Provide the (X, Y) coordinate of the cell's center where the given text is located.  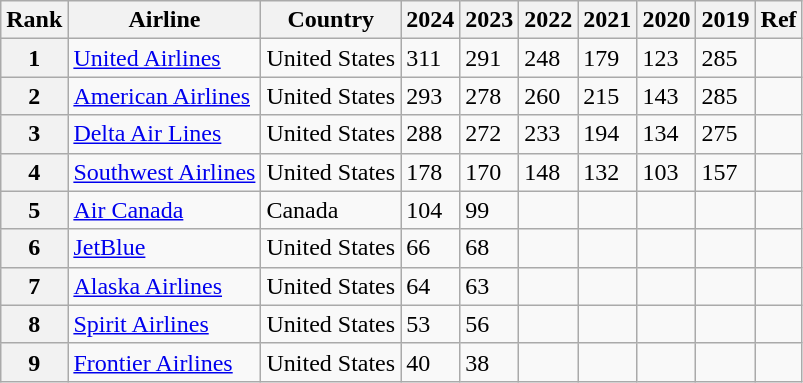
2 (34, 96)
United Airlines (164, 58)
Ref (778, 20)
260 (548, 96)
104 (430, 210)
Rank (34, 20)
4 (34, 172)
American Airlines (164, 96)
311 (430, 58)
JetBlue (164, 248)
3 (34, 134)
179 (608, 58)
Spirit Airlines (164, 324)
194 (608, 134)
248 (548, 58)
178 (430, 172)
Airline (164, 20)
103 (666, 172)
233 (548, 134)
6 (34, 248)
5 (34, 210)
134 (666, 134)
7 (34, 286)
275 (726, 134)
2021 (608, 20)
272 (490, 134)
2024 (430, 20)
Alaska Airlines (164, 286)
288 (430, 134)
56 (490, 324)
8 (34, 324)
2020 (666, 20)
215 (608, 96)
9 (34, 362)
40 (430, 362)
Air Canada (164, 210)
2023 (490, 20)
Frontier Airlines (164, 362)
143 (666, 96)
53 (430, 324)
Delta Air Lines (164, 134)
38 (490, 362)
Southwest Airlines (164, 172)
1 (34, 58)
278 (490, 96)
170 (490, 172)
66 (430, 248)
123 (666, 58)
291 (490, 58)
63 (490, 286)
64 (430, 286)
157 (726, 172)
2019 (726, 20)
99 (490, 210)
2022 (548, 20)
293 (430, 96)
Canada (331, 210)
132 (608, 172)
Country (331, 20)
148 (548, 172)
68 (490, 248)
